Return the [X, Y] coordinate for the center point of the cell that contains the specified text.  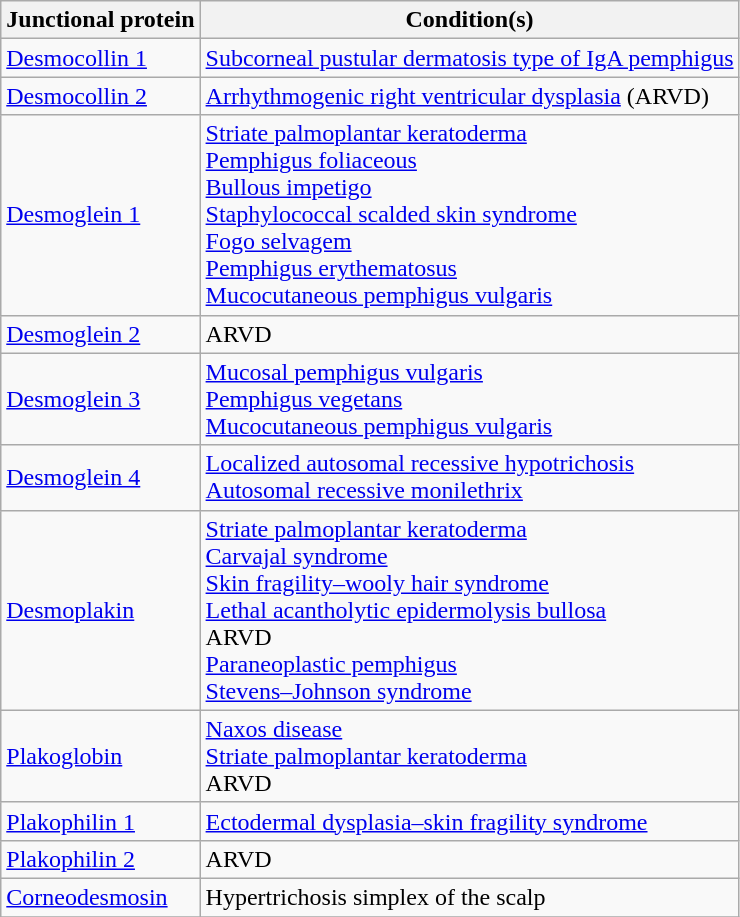
Ectodermal dysplasia–skin fragility syndrome [470, 821]
Mucosal pemphigus vulgarisPemphigus vegetansMucocutaneous pemphigus vulgaris [470, 399]
Plakoglobin [100, 756]
Hypertrichosis simplex of the scalp [470, 897]
Corneodesmosin [100, 897]
Desmocollin 1 [100, 58]
Naxos diseaseStriate palmoplantar keratodermaARVD [470, 756]
Desmoglein 2 [100, 334]
Localized autosomal recessive hypotrichosisAutosomal recessive monilethrix [470, 478]
Desmoglein 3 [100, 399]
Condition(s) [470, 20]
Desmoglein 1 [100, 215]
Arrhythmogenic right ventricular dysplasia (ARVD) [470, 96]
Desmoplakin [100, 610]
Desmocollin 2 [100, 96]
Plakophilin 1 [100, 821]
Subcorneal pustular dermatosis type of IgA pemphigus [470, 58]
Desmoglein 4 [100, 478]
Junctional protein [100, 20]
Plakophilin 2 [100, 859]
